Detect which cell encompasses the target text, then output its [X, Y] center coordinate. 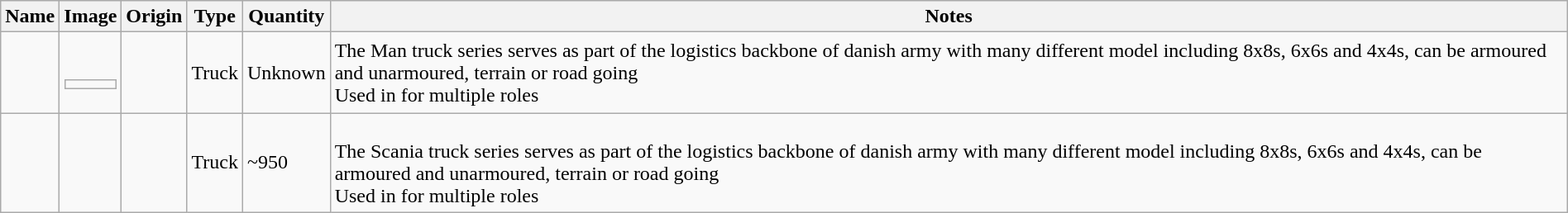
Notes [949, 17]
~950 [286, 162]
Unknown [286, 73]
Origin [154, 17]
Type [215, 17]
Name [30, 17]
Quantity [286, 17]
Image [91, 17]
